Scan for the cell matching the given text and deliver its (x, y) coordinate at center. 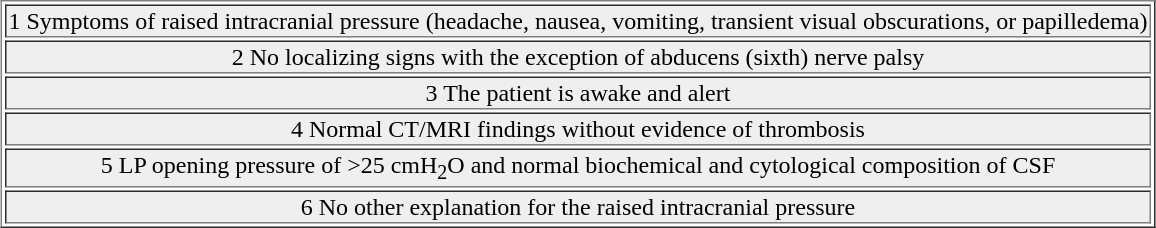
2 No localizing signs with the exception of abducens (sixth) nerve palsy (578, 56)
4 Normal CT/MRI findings without evidence of thrombosis (578, 128)
1 Symptoms of raised intracranial pressure (headache, nausea, vomiting, transient visual obscurations, or papilledema) (578, 20)
5 LP opening pressure of >25 cmH2O and normal biochemical and cytological composition of CSF (578, 168)
3 The patient is awake and alert (578, 92)
6 No other explanation for the raised intracranial pressure (578, 208)
